Identify which cell holds the provided text, then report its (X, Y) central coordinate. 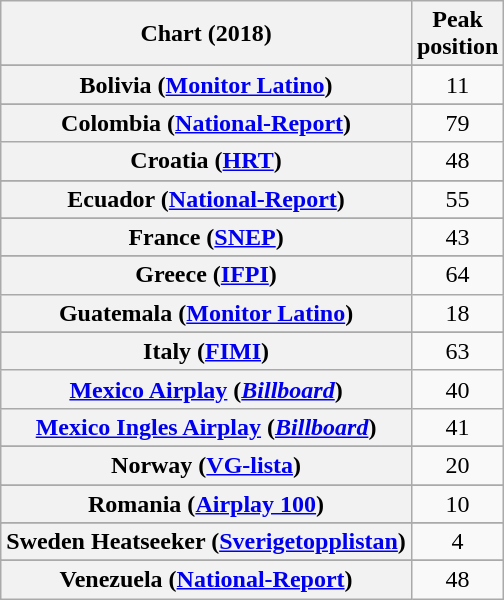
Norway (VG-lista) (206, 465)
Peak position (457, 34)
Guatemala (Monitor Latino) (206, 313)
40 (457, 389)
Mexico Ingles Airplay (Billboard) (206, 427)
France (SNEP) (206, 237)
Mexico Airplay (Billboard) (206, 389)
Chart (2018) (206, 34)
10 (457, 503)
Sweden Heatseeker (Sverigetopplistan) (206, 542)
43 (457, 237)
55 (457, 199)
41 (457, 427)
Croatia (HRT) (206, 161)
64 (457, 275)
Venezuela (National-Report) (206, 580)
20 (457, 465)
63 (457, 351)
79 (457, 123)
18 (457, 313)
Bolivia (Monitor Latino) (206, 85)
11 (457, 85)
Romania (Airplay 100) (206, 503)
Italy (FIMI) (206, 351)
Colombia (National-Report) (206, 123)
Ecuador (National-Report) (206, 199)
4 (457, 542)
Greece (IFPI) (206, 275)
